From the cell containing the given text, extract its center point as (x, y) coordinate. 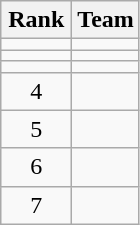
5 (36, 129)
Team (106, 20)
Rank (36, 20)
6 (36, 167)
4 (36, 91)
7 (36, 205)
